Determine the (X, Y) coordinate at the center of the cell enclosing the given text.  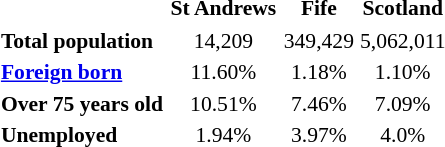
349,429 (318, 40)
1.18% (318, 72)
7.46% (318, 104)
10.51% (224, 104)
11.60% (224, 72)
14,209 (224, 40)
